Output the [x, y] coordinate of the center of the cell containing the given text.  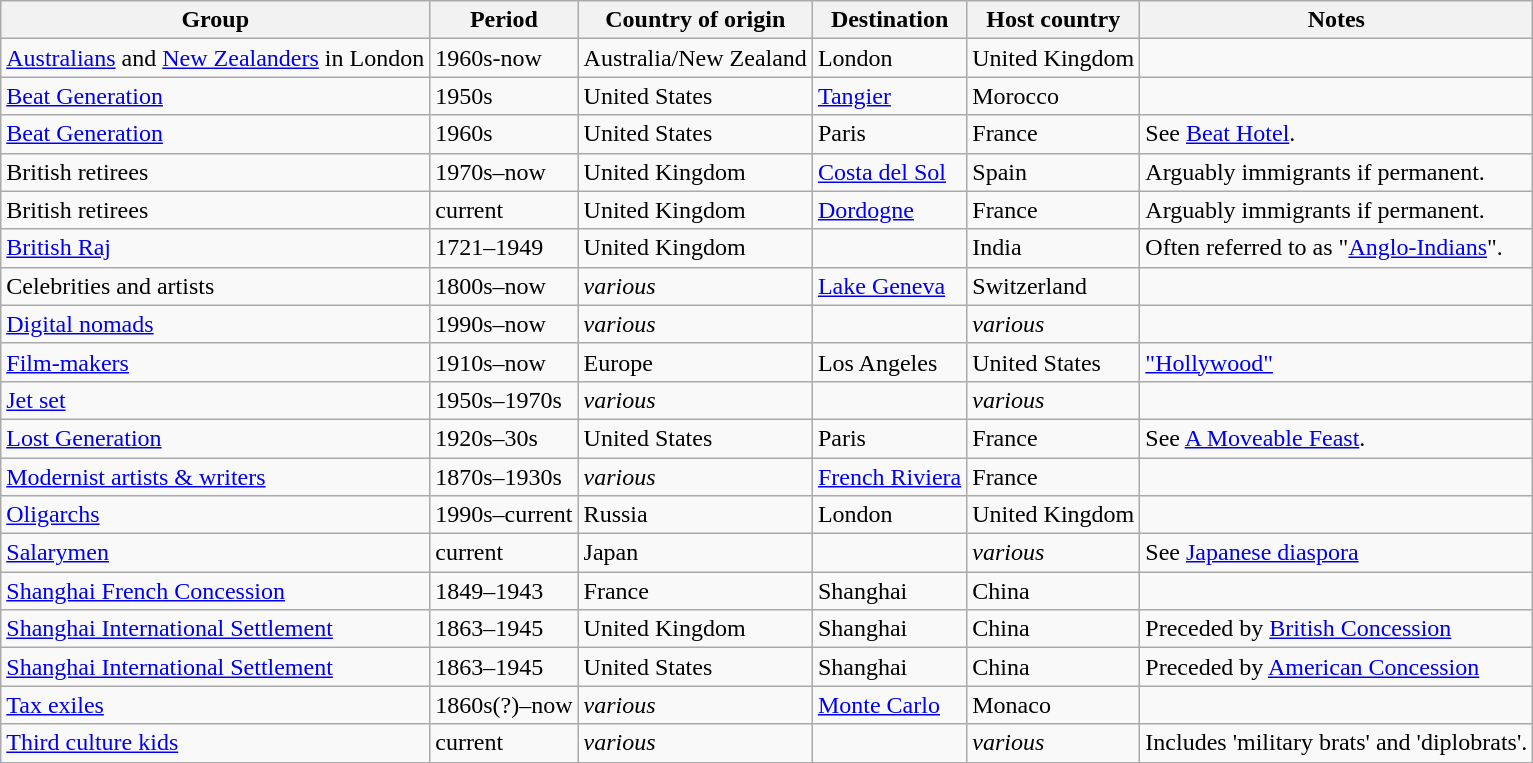
1960s-now [504, 58]
Lost Generation [216, 438]
Australia/New Zealand [695, 58]
1721–1949 [504, 248]
Jet set [216, 400]
Celebrities and artists [216, 286]
1870s–1930s [504, 477]
1960s [504, 134]
Morocco [1054, 96]
British Raj [216, 248]
1849–1943 [504, 591]
Monte Carlo [889, 705]
Salarymen [216, 553]
Period [504, 20]
Country of origin [695, 20]
Shanghai French Concession [216, 591]
Preceded by British Concession [1336, 629]
1920s–30s [504, 438]
Third culture kids [216, 743]
See A Moveable Feast. [1336, 438]
1950s [504, 96]
Japan [695, 553]
Host country [1054, 20]
India [1054, 248]
Los Angeles [889, 362]
Notes [1336, 20]
Tax exiles [216, 705]
Group [216, 20]
1990s–current [504, 515]
1910s–now [504, 362]
Preceded by American Concession [1336, 667]
Russia [695, 515]
1950s–1970s [504, 400]
1990s–now [504, 324]
Digital nomads [216, 324]
French Riviera [889, 477]
Modernist artists & writers [216, 477]
Destination [889, 20]
Monaco [1054, 705]
Tangier [889, 96]
"Hollywood" [1336, 362]
Spain [1054, 172]
1970s–now [504, 172]
Oligarchs [216, 515]
See Japanese diaspora [1336, 553]
Australians and New Zealanders in London [216, 58]
Costa del Sol [889, 172]
Switzerland [1054, 286]
Dordogne [889, 210]
Includes 'military brats' and 'diplobrats'. [1336, 743]
Often referred to as "Anglo-Indians". [1336, 248]
Lake Geneva [889, 286]
1800s–now [504, 286]
1860s(?)–now [504, 705]
See Beat Hotel. [1336, 134]
Europe [695, 362]
Film-makers [216, 362]
